Identify which cell holds the provided text, then report its [X, Y] central coordinate. 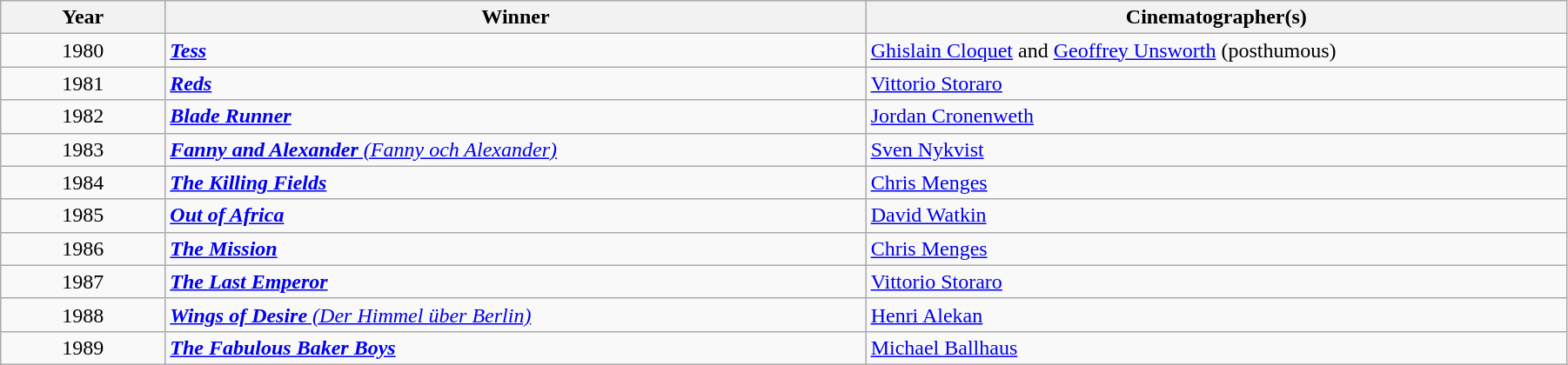
1980 [84, 50]
Winner [515, 17]
Jordan Cronenweth [1216, 116]
Tess [515, 50]
1981 [84, 83]
Wings of Desire (Der Himmel über Berlin) [515, 315]
1989 [84, 348]
Blade Runner [515, 116]
1987 [84, 282]
1983 [84, 149]
1982 [84, 116]
Ghislain Cloquet and Geoffrey Unsworth (posthumous) [1216, 50]
The Killing Fields [515, 182]
The Mission [515, 249]
The Fabulous Baker Boys [515, 348]
1984 [84, 182]
Sven Nykvist [1216, 149]
Out of Africa [515, 216]
The Last Emperor [515, 282]
1988 [84, 315]
1986 [84, 249]
Reds [515, 83]
Michael Ballhaus [1216, 348]
Cinematographer(s) [1216, 17]
Henri Alekan [1216, 315]
1985 [84, 216]
David Watkin [1216, 216]
Fanny and Alexander (Fanny och Alexander) [515, 149]
Year [84, 17]
